From the cell containing the given text, extract its center point as [x, y] coordinate. 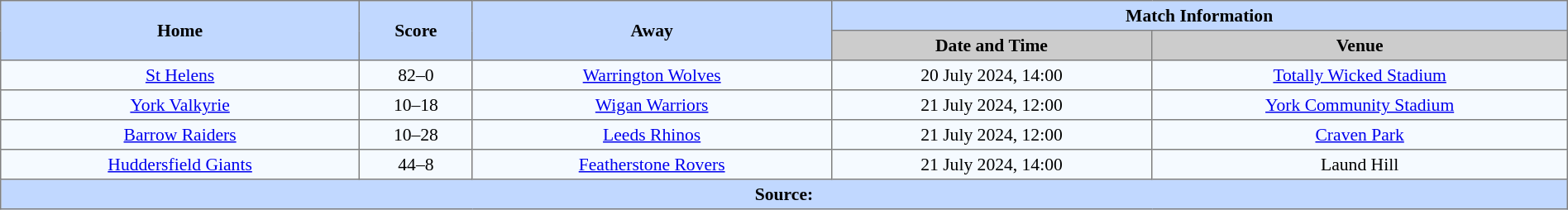
Venue [1360, 45]
York Valkyrie [180, 105]
Barrow Raiders [180, 135]
Totally Wicked Stadium [1360, 75]
Featherstone Rovers [652, 165]
44–8 [415, 165]
St Helens [180, 75]
Date and Time [992, 45]
82–0 [415, 75]
Wigan Warriors [652, 105]
Huddersfield Giants [180, 165]
Craven Park [1360, 135]
Home [180, 31]
21 July 2024, 14:00 [992, 165]
York Community Stadium [1360, 105]
Match Information [1199, 16]
Away [652, 31]
10–28 [415, 135]
Leeds Rhinos [652, 135]
Score [415, 31]
20 July 2024, 14:00 [992, 75]
10–18 [415, 105]
Laund Hill [1360, 165]
Warrington Wolves [652, 75]
Source: [784, 194]
